Return the [X, Y] coordinate for the center point of the cell that contains the specified text.  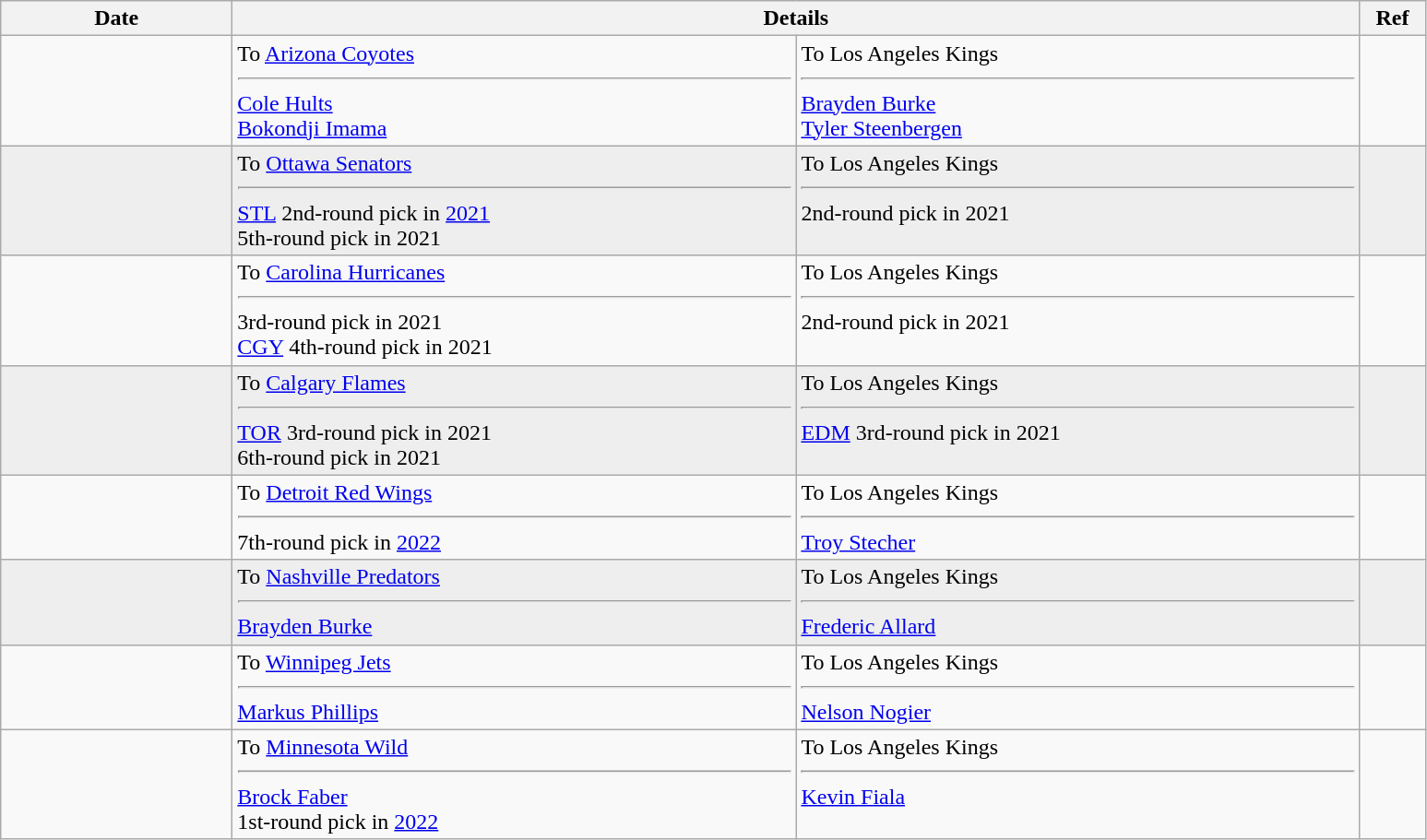
To Los Angeles KingsFrederic Allard [1077, 602]
To Los Angeles KingsTroy Stecher [1077, 517]
To Los Angeles KingsNelson Nogier [1077, 687]
To Carolina Hurricanes3rd-round pick in 2021CGY 4th-round pick in 2021 [515, 310]
To Arizona CoyotesCole HultsBokondji Imama [515, 90]
Ref [1393, 18]
Date [116, 18]
Details [796, 18]
To Minnesota WildBrock Faber1st-round pick in 2022 [515, 784]
To Los Angeles KingsBrayden BurkeTyler Steenbergen [1077, 90]
To Winnipeg JetsMarkus Phillips [515, 687]
To Calgary FlamesTOR 3rd-round pick in 20216th-round pick in 2021 [515, 420]
To Los Angeles KingsKevin Fiala [1077, 784]
To Detroit Red Wings7th-round pick in 2022 [515, 517]
To Ottawa SenatorsSTL 2nd-round pick in 20215th-round pick in 2021 [515, 201]
To Los Angeles KingsEDM 3rd-round pick in 2021 [1077, 420]
To Nashville PredatorsBrayden Burke [515, 602]
